Pinpoint the cell where the given text exists, returning its (x, y) midpoint coordinate. 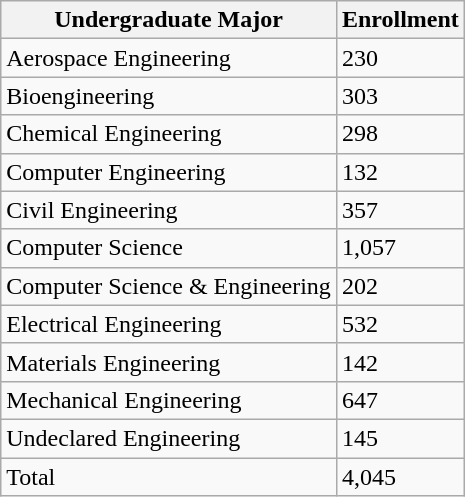
1,057 (400, 248)
132 (400, 172)
Enrollment (400, 20)
Undergraduate Major (169, 20)
Aerospace Engineering (169, 58)
142 (400, 362)
Materials Engineering (169, 362)
4,045 (400, 477)
Electrical Engineering (169, 324)
145 (400, 438)
Computer Science (169, 248)
298 (400, 134)
230 (400, 58)
Total (169, 477)
Computer Engineering (169, 172)
Computer Science & Engineering (169, 286)
Chemical Engineering (169, 134)
303 (400, 96)
357 (400, 210)
532 (400, 324)
Civil Engineering (169, 210)
Mechanical Engineering (169, 400)
647 (400, 400)
Bioengineering (169, 96)
Undeclared Engineering (169, 438)
202 (400, 286)
